From the cell containing the given text, extract its center point as (X, Y) coordinate. 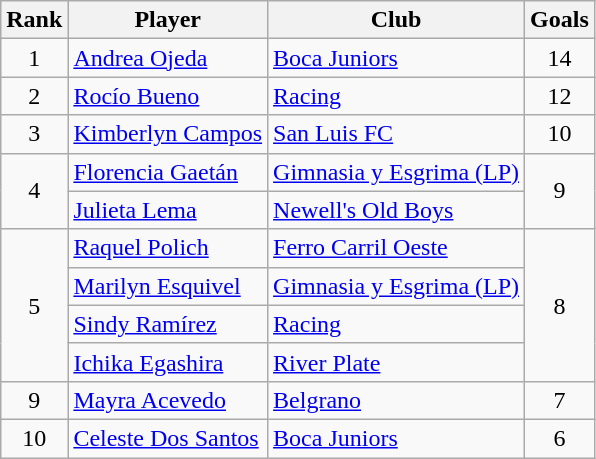
Rocío Bueno (168, 96)
Rank (34, 20)
San Luis FC (396, 134)
Goals (560, 20)
Celeste Dos Santos (168, 438)
Ferro Carril Oeste (396, 248)
Raquel Polich (168, 248)
14 (560, 58)
Florencia Gaetán (168, 172)
Julieta Lema (168, 210)
Mayra Acevedo (168, 400)
Sindy Ramírez (168, 324)
Newell's Old Boys (396, 210)
4 (34, 191)
Club (396, 20)
Marilyn Esquivel (168, 286)
River Plate (396, 362)
2 (34, 96)
Ichika Egashira (168, 362)
Player (168, 20)
3 (34, 134)
Belgrano (396, 400)
12 (560, 96)
Kimberlyn Campos (168, 134)
7 (560, 400)
6 (560, 438)
8 (560, 305)
Andrea Ojeda (168, 58)
1 (34, 58)
5 (34, 305)
